Provide the (x, y) coordinate of the cell's center where the given text is located.  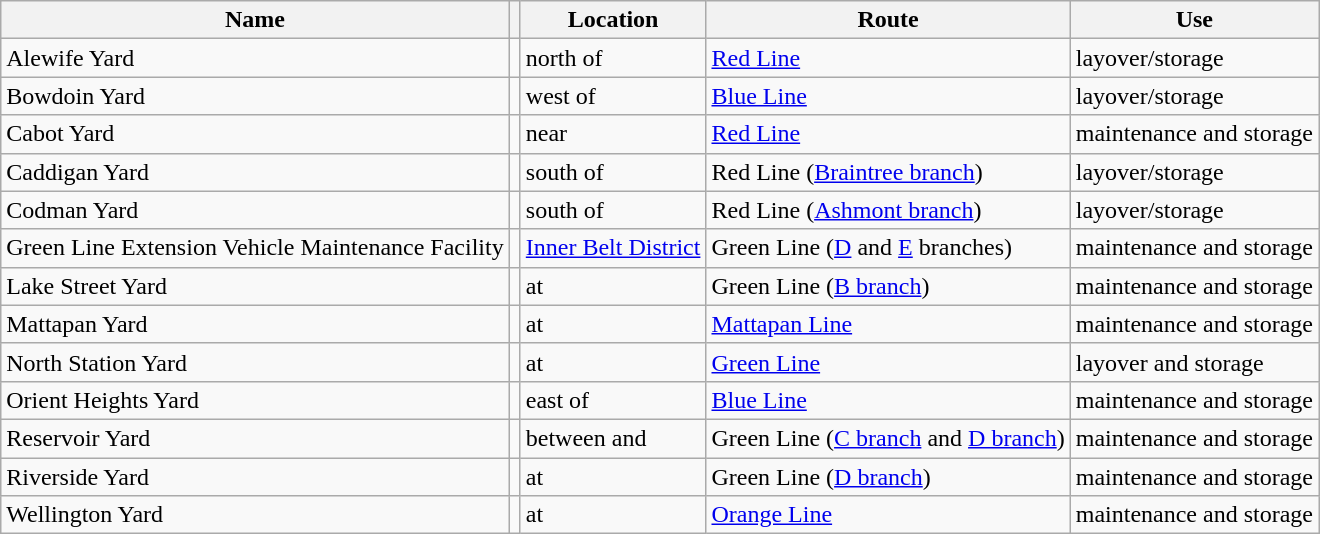
Green Line (C branch and D branch) (888, 438)
Orange Line (888, 515)
Mattapan Yard (255, 324)
Red Line (Braintree branch) (888, 172)
Codman Yard (255, 210)
Lake Street Yard (255, 286)
North Station Yard (255, 362)
Bowdoin Yard (255, 96)
Green Line (888, 362)
Location (613, 20)
east of (613, 400)
Inner Belt District (613, 248)
west of (613, 96)
between and (613, 438)
Cabot Yard (255, 134)
near (613, 134)
Use (1194, 20)
Red Line (Ashmont branch) (888, 210)
Route (888, 20)
Wellington Yard (255, 515)
north of (613, 58)
Alewife Yard (255, 58)
Orient Heights Yard (255, 400)
Green Line Extension Vehicle Maintenance Facility (255, 248)
Mattapan Line (888, 324)
layover and storage (1194, 362)
Name (255, 20)
Reservoir Yard (255, 438)
Riverside Yard (255, 477)
Caddigan Yard (255, 172)
Green Line (D branch) (888, 477)
Green Line (B branch) (888, 286)
Green Line (D and E branches) (888, 248)
